From the cell containing the given text, extract its center point as (x, y) coordinate. 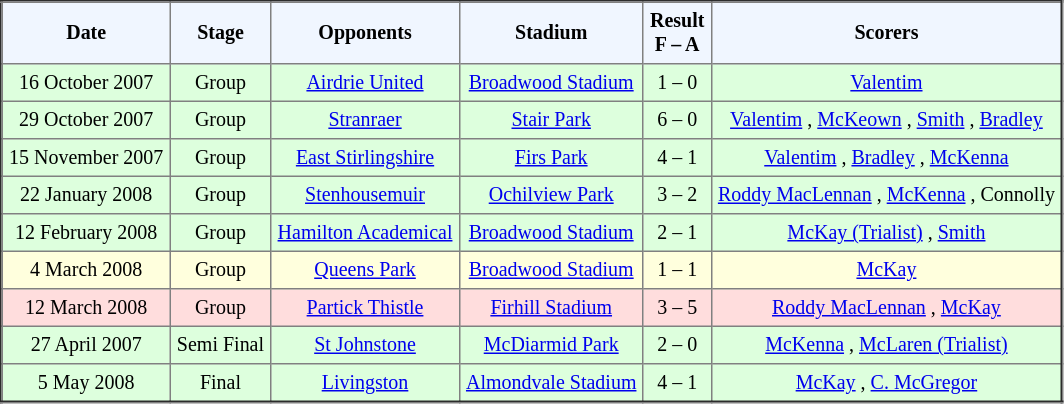
McKay (Trialist) , Smith (886, 233)
Valentim , McKeown , Smith , Bradley (886, 120)
Scorers (886, 33)
2 – 0 (677, 345)
Firs Park (551, 158)
2 – 1 (677, 233)
16 October 2007 (86, 83)
Stair Park (551, 120)
Date (86, 33)
Opponents (365, 33)
Roddy MacLennan , McKay (886, 308)
Final (220, 383)
27 April 2007 (86, 345)
ResultF – A (677, 33)
Airdrie United (365, 83)
22 January 2008 (86, 195)
3 – 5 (677, 308)
5 May 2008 (86, 383)
McDiarmid Park (551, 345)
1 – 1 (677, 270)
Partick Thistle (365, 308)
15 November 2007 (86, 158)
Valentim , Bradley , McKenna (886, 158)
12 March 2008 (86, 308)
Ochilview Park (551, 195)
Stage (220, 33)
Roddy MacLennan , McKenna , Connolly (886, 195)
1 – 0 (677, 83)
Firhill Stadium (551, 308)
Semi Final (220, 345)
Hamilton Academical (365, 233)
McKenna , McLaren (Trialist) (886, 345)
12 February 2008 (86, 233)
Stadium (551, 33)
Almondvale Stadium (551, 383)
Livingston (365, 383)
Stenhousemuir (365, 195)
4 March 2008 (86, 270)
McKay (886, 270)
29 October 2007 (86, 120)
Queens Park (365, 270)
Stranraer (365, 120)
3 – 2 (677, 195)
McKay , C. McGregor (886, 383)
East Stirlingshire (365, 158)
St Johnstone (365, 345)
6 – 0 (677, 120)
Valentim (886, 83)
